Output the (X, Y) coordinate of the center of the cell containing the given text.  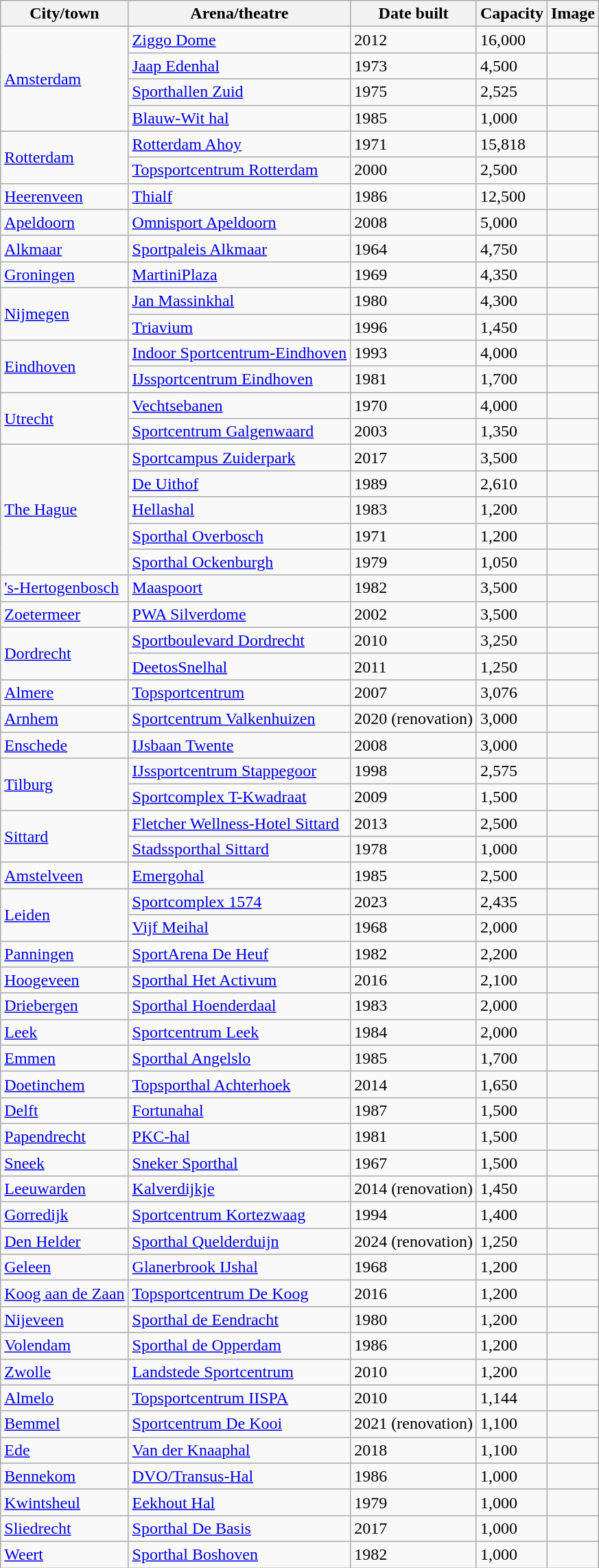
DVO/Transus-Hal (239, 1476)
Volendam (64, 1346)
2009 (414, 797)
Utrecht (64, 419)
Van der Knaaphal (239, 1450)
2018 (414, 1450)
Topsportcentrum (239, 692)
Sliedrecht (64, 1528)
Heerenveen (64, 196)
Sporthal Het Activum (239, 980)
16,000 (512, 40)
2003 (414, 432)
Zwolle (64, 1372)
Apeldoorn (64, 222)
Groningen (64, 274)
Almere (64, 692)
Sporthal Hoenderdaal (239, 1006)
Leek (64, 1032)
1,350 (512, 432)
MartiniPlaza (239, 274)
Tilburg (64, 784)
2002 (414, 614)
1,650 (512, 1084)
5,000 (512, 222)
Hellashal (239, 510)
IJsbaan Twente (239, 745)
2021 (renovation) (414, 1424)
Fortunahal (239, 1110)
Eekhout Hal (239, 1502)
Bennekom (64, 1476)
2,610 (512, 484)
IJssportcentrum Eindhoven (239, 379)
2012 (414, 40)
Emmen (64, 1058)
2024 (renovation) (414, 1241)
Hoogeveen (64, 980)
Sportpaleis Alkmaar (239, 248)
1967 (414, 1163)
Panningen (64, 954)
Capacity (512, 14)
4,750 (512, 248)
Nijmegen (64, 314)
2007 (414, 692)
Sportcentrum Kortezwaag (239, 1215)
Doetinchem (64, 1084)
Sporthal Boshoven (239, 1554)
2,100 (512, 980)
Alkmaar (64, 248)
Sporthal Ockenburgh (239, 562)
Vechtsebanen (239, 406)
Fletcher Wellness-Hotel Sittard (239, 823)
Rotterdam (64, 157)
1973 (414, 66)
IJssportcentrum Stappegoor (239, 771)
Nijeveen (64, 1320)
Sportcampus Zuiderpark (239, 458)
City/town (64, 14)
Enschede (64, 745)
Sporthal Quelderduijn (239, 1241)
Indoor Sportcentrum-Eindhoven (239, 353)
Sportcentrum Leek (239, 1032)
Maaspoort (239, 588)
Topsportcentrum Rotterdam (239, 170)
Sportcentrum Galgenwaard (239, 432)
3,250 (512, 640)
2,575 (512, 771)
Driebergen (64, 1006)
Delft (64, 1110)
1969 (414, 274)
Zoetermeer (64, 614)
Sporthal de Eendracht (239, 1320)
12,500 (512, 196)
Sneker Sporthal (239, 1163)
Amsterdam (64, 79)
Date built (414, 14)
Emergohal (239, 876)
De Uithof (239, 484)
1987 (414, 1110)
4,350 (512, 274)
2,435 (512, 902)
Kwintsheul (64, 1502)
Amstelveen (64, 876)
Sneek (64, 1163)
SportArena De Heuf (239, 954)
Kalverdijkje (239, 1189)
Leeuwarden (64, 1189)
Vijf Meihal (239, 928)
Sportcomplex T-Kwadraat (239, 797)
Geleen (64, 1267)
2,200 (512, 954)
DeetosSnelhal (239, 666)
2023 (414, 902)
1993 (414, 353)
Jaap Edenhal (239, 66)
Rotterdam Ahoy (239, 144)
Sporthal Overbosch (239, 536)
1978 (414, 850)
Den Helder (64, 1241)
Sportcomplex 1574 (239, 902)
Omnisport Apeldoorn (239, 222)
Koog aan de Zaan (64, 1294)
Jan Massinkhal (239, 301)
Arnhem (64, 718)
1,050 (512, 562)
Arena/theatre (239, 14)
1970 (414, 406)
4,300 (512, 301)
1989 (414, 484)
Thialf (239, 196)
Gorredijk (64, 1215)
Blauw-Wit hal (239, 118)
Sportcentrum Valkenhuizen (239, 718)
Glanerbrook IJshal (239, 1267)
's-Hertogenbosch (64, 588)
Sportcentrum De Kooi (239, 1424)
Topsporthal Achterhoek (239, 1084)
3,076 (512, 692)
1998 (414, 771)
2011 (414, 666)
Sporthal De Basis (239, 1528)
Sittard (64, 836)
Weert (64, 1554)
2020 (renovation) (414, 718)
Image (572, 14)
1994 (414, 1215)
Papendrecht (64, 1136)
Sportboulevard Dordrecht (239, 640)
1,400 (512, 1215)
1996 (414, 327)
4,500 (512, 66)
Leiden (64, 915)
Topsportcentrum IISPA (239, 1398)
Ziggo Dome (239, 40)
2000 (414, 170)
PKC-hal (239, 1136)
Bemmel (64, 1424)
Landstede Sportcentrum (239, 1372)
The Hague (64, 510)
Ede (64, 1450)
PWA Silverdome (239, 614)
2,525 (512, 92)
2013 (414, 823)
15,818 (512, 144)
Eindhoven (64, 366)
Triavium (239, 327)
1964 (414, 248)
Sporthallen Zuid (239, 92)
Almelo (64, 1398)
Topsportcentrum De Koog (239, 1294)
Sporthal de Opperdam (239, 1346)
Sporthal Angelslo (239, 1058)
1975 (414, 92)
2014 (414, 1084)
1,144 (512, 1398)
Dordrecht (64, 653)
2014 (renovation) (414, 1189)
Stadssporthal Sittard (239, 850)
1984 (414, 1032)
